Find where the given text appears and provide that cell's center as [X, Y] coordinate. 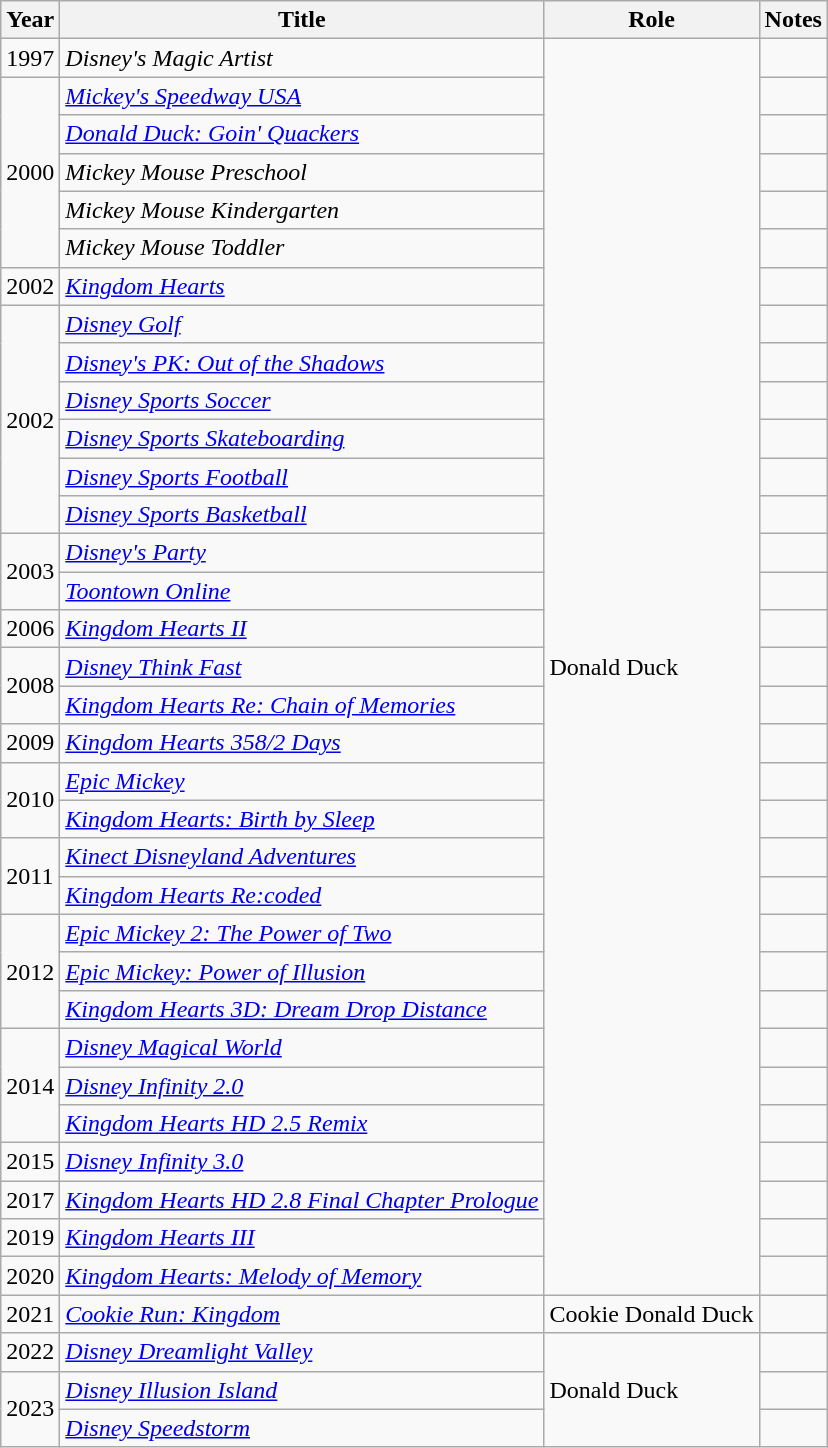
Kingdom Hearts III [302, 1238]
2014 [30, 1085]
2017 [30, 1200]
Disney Sports Basketball [302, 515]
Mickey Mouse Kindergarten [302, 210]
Epic Mickey 2: The Power of Two [302, 933]
2006 [30, 629]
Notes [793, 20]
Donald Duck: Goin' Quackers [302, 134]
Role [652, 20]
2010 [30, 800]
Disney Illusion Island [302, 1390]
Title [302, 20]
Disney Magical World [302, 1047]
Disney's Party [302, 553]
Toontown Online [302, 591]
Kingdom Hearts 3D: Dream Drop Distance [302, 1009]
Mickey's Speedway USA [302, 96]
Year [30, 20]
2023 [30, 1409]
Disney's PK: Out of the Shadows [302, 362]
Disney Golf [302, 324]
Disney Infinity 2.0 [302, 1085]
2020 [30, 1276]
2019 [30, 1238]
Kingdom Hearts 358/2 Days [302, 743]
2009 [30, 743]
2021 [30, 1314]
Disney Dreamlight Valley [302, 1352]
2003 [30, 572]
Disney Speedstorm [302, 1428]
Epic Mickey [302, 781]
2008 [30, 686]
Cookie Run: Kingdom [302, 1314]
Kingdom Hearts Re: Chain of Memories [302, 705]
Kingdom Hearts: Melody of Memory [302, 1276]
Disney Sports Football [302, 477]
2011 [30, 876]
Kingdom Hearts: Birth by Sleep [302, 819]
Disney's Magic Artist [302, 58]
2012 [30, 971]
Disney Infinity 3.0 [302, 1162]
Kingdom Hearts Re:coded [302, 895]
Cookie Donald Duck [652, 1314]
Kingdom Hearts II [302, 629]
Disney Think Fast [302, 667]
Mickey Mouse Toddler [302, 248]
2022 [30, 1352]
Kingdom Hearts HD 2.8 Final Chapter Prologue [302, 1200]
Disney Sports Skateboarding [302, 438]
Kingdom Hearts [302, 286]
2015 [30, 1162]
Mickey Mouse Preschool [302, 172]
Epic Mickey: Power of Illusion [302, 971]
1997 [30, 58]
Kingdom Hearts HD 2.5 Remix [302, 1124]
2000 [30, 172]
Disney Sports Soccer [302, 400]
Kinect Disneyland Adventures [302, 857]
